Detect which cell encompasses the target text, then output its (X, Y) center coordinate. 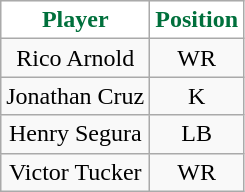
K (197, 96)
Player (76, 20)
Rico Arnold (76, 58)
Position (197, 20)
Victor Tucker (76, 172)
Henry Segura (76, 134)
Jonathan Cruz (76, 96)
LB (197, 134)
